Capture the cell that displays the provided text and extract its (x, y) central coordinate. 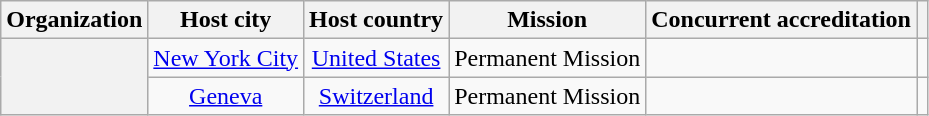
Host country (376, 20)
New York City (226, 58)
Organization (74, 20)
Mission (548, 20)
United States (376, 58)
Switzerland (376, 96)
Geneva (226, 96)
Host city (226, 20)
Concurrent accreditation (782, 20)
